Output the (x, y) coordinate of the center of the cell containing the given text.  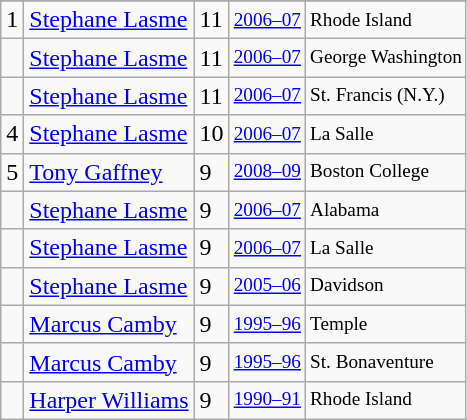
Alabama (386, 210)
Davidson (386, 286)
2005–06 (267, 286)
10 (212, 134)
2008–09 (267, 172)
George Washington (386, 58)
5 (12, 172)
Temple (386, 324)
St. Francis (N.Y.) (386, 96)
1990–91 (267, 400)
St. Bonaventure (386, 362)
Harper Williams (109, 400)
1 (12, 20)
Boston College (386, 172)
Tony Gaffney (109, 172)
4 (12, 134)
